Provide the [X, Y] coordinate of the cell's center where the given text is located.  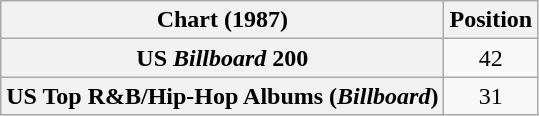
US Top R&B/Hip-Hop Albums (Billboard) [222, 96]
Position [491, 20]
31 [491, 96]
Chart (1987) [222, 20]
US Billboard 200 [222, 58]
42 [491, 58]
